Return (x, y) of the center of cell containing provided text 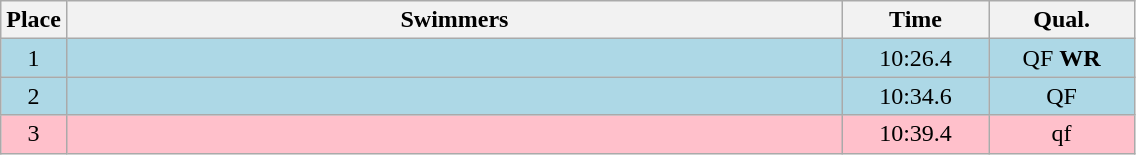
10:26.4 (916, 58)
10:34.6 (916, 96)
Swimmers (454, 20)
Place (34, 20)
3 (34, 134)
1 (34, 58)
qf (1062, 134)
2 (34, 96)
Time (916, 20)
QF (1062, 96)
QF WR (1062, 58)
Qual. (1062, 20)
10:39.4 (916, 134)
